Capture the cell that displays the provided text and extract its [x, y] central coordinate. 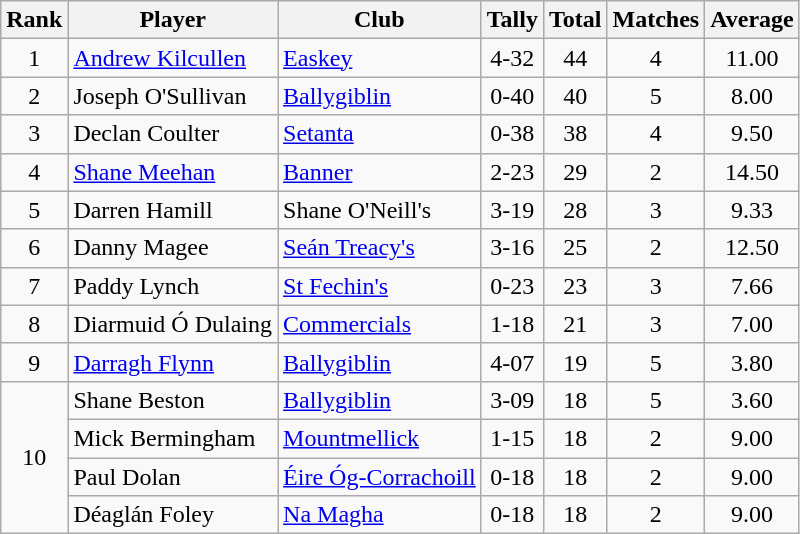
Shane Meehan [173, 172]
10 [34, 457]
40 [575, 96]
28 [575, 210]
3.80 [752, 362]
Shane O'Neill's [380, 210]
1-15 [512, 438]
7 [34, 286]
29 [575, 172]
0-40 [512, 96]
12.50 [752, 248]
Andrew Kilcullen [173, 58]
Mountmellick [380, 438]
8 [34, 324]
7.00 [752, 324]
Darragh Flynn [173, 362]
Average [752, 20]
4-32 [512, 58]
3-09 [512, 400]
3.60 [752, 400]
Tally [512, 20]
Déaglán Foley [173, 515]
9.50 [752, 134]
6 [34, 248]
4-07 [512, 362]
Commercials [380, 324]
0-23 [512, 286]
Easkey [380, 58]
7.66 [752, 286]
3-16 [512, 248]
3-19 [512, 210]
Club [380, 20]
Éire Óg-Corrachoill [380, 477]
Declan Coulter [173, 134]
44 [575, 58]
8.00 [752, 96]
14.50 [752, 172]
Darren Hamill [173, 210]
Rank [34, 20]
0-38 [512, 134]
Na Magha [380, 515]
Shane Beston [173, 400]
Mick Bermingham [173, 438]
25 [575, 248]
23 [575, 286]
Paul Dolan [173, 477]
9 [34, 362]
38 [575, 134]
9.33 [752, 210]
11.00 [752, 58]
21 [575, 324]
Seán Treacy's [380, 248]
19 [575, 362]
Player [173, 20]
Matches [656, 20]
Danny Magee [173, 248]
2-23 [512, 172]
Paddy Lynch [173, 286]
St Fechin's [380, 286]
Diarmuid Ó Dulaing [173, 324]
1-18 [512, 324]
Joseph O'Sullivan [173, 96]
Setanta [380, 134]
Total [575, 20]
1 [34, 58]
Banner [380, 172]
